Capture the cell that displays the provided text and extract its [x, y] central coordinate. 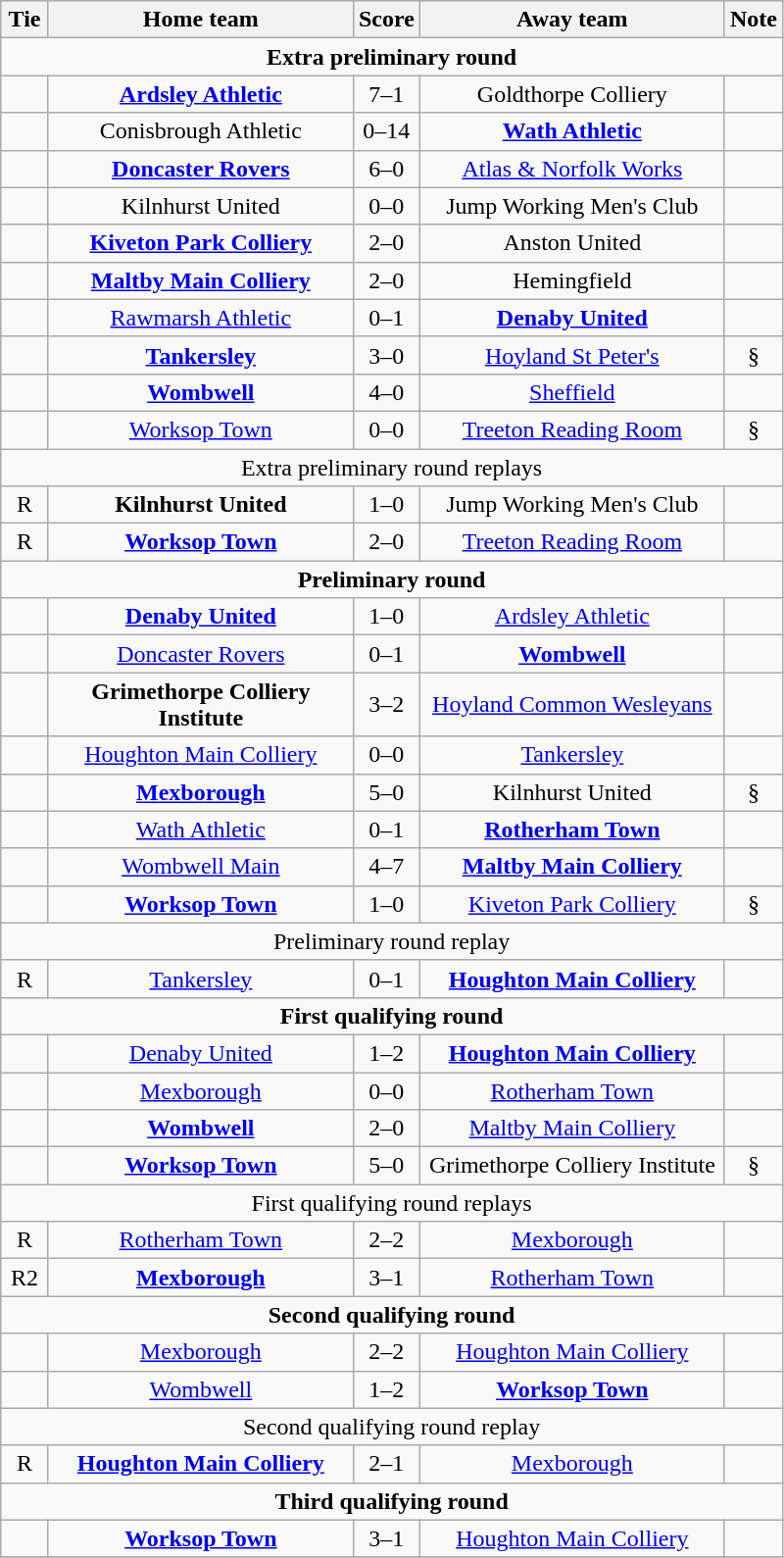
Second qualifying round [392, 1315]
Third qualifying round [392, 1501]
First qualifying round replays [392, 1203]
Anston United [572, 243]
Tie [25, 20]
Rawmarsh Athletic [200, 318]
First qualifying round [392, 1016]
Away team [572, 20]
Second qualifying round replay [392, 1427]
Goldthorpe Colliery [572, 94]
Extra preliminary round replays [392, 468]
Conisbrough Athletic [200, 131]
Preliminary round [392, 579]
Hoyland Common Wesleyans [572, 704]
Hemingfield [572, 280]
Preliminary round replay [392, 941]
Wombwell Main [200, 867]
2–1 [386, 1464]
Home team [200, 20]
R2 [25, 1278]
6–0 [386, 169]
3–2 [386, 704]
7–1 [386, 94]
Sheffield [572, 392]
4–7 [386, 867]
Extra preliminary round [392, 57]
4–0 [386, 392]
Score [386, 20]
Atlas & Norfolk Works [572, 169]
0–14 [386, 131]
Note [753, 20]
3–0 [386, 355]
Hoyland St Peter's [572, 355]
